For the text-containing cell, return its midpoint in (x, y) coordinate format. 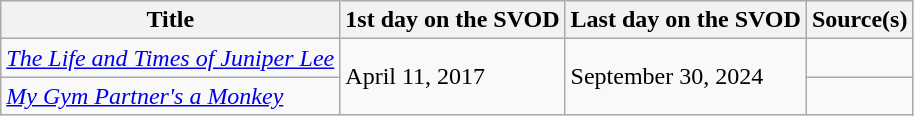
Title (170, 20)
April 11, 2017 (452, 77)
Last day on the SVOD (686, 20)
The Life and Times of Juniper Lee (170, 58)
Source(s) (860, 20)
My Gym Partner's a Monkey (170, 96)
September 30, 2024 (686, 77)
1st day on the SVOD (452, 20)
